Scan for the cell matching the given text and deliver its [x, y] coordinate at center. 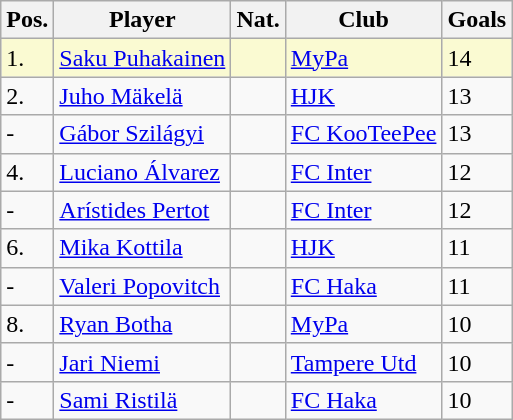
Arístides Pertot [142, 210]
8. [28, 324]
Club [364, 20]
1. [28, 58]
Gábor Szilágyi [142, 134]
Valeri Popovitch [142, 286]
Sami Ristilä [142, 400]
6. [28, 248]
Player [142, 20]
2. [28, 96]
Jari Niemi [142, 362]
FC KooTeePee [364, 134]
Nat. [258, 20]
Tampere Utd [364, 362]
Ryan Botha [142, 324]
4. [28, 172]
Mika Kottila [142, 248]
Saku Puhakainen [142, 58]
14 [477, 58]
Pos. [28, 20]
Luciano Álvarez [142, 172]
Juho Mäkelä [142, 96]
Goals [477, 20]
